Capture the cell that displays the provided text and extract its (X, Y) central coordinate. 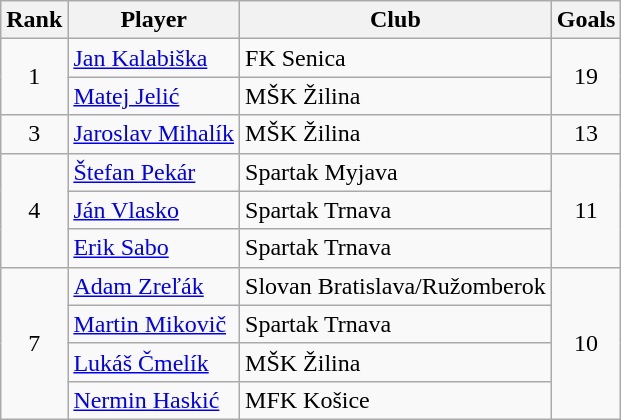
Player (154, 20)
Club (396, 20)
Nermin Haskić (154, 400)
13 (586, 134)
Štefan Pekár (154, 172)
Goals (586, 20)
10 (586, 343)
Adam Zreľák (154, 286)
1 (34, 77)
Ján Vlasko (154, 210)
Erik Sabo (154, 248)
Lukáš Čmelík (154, 362)
19 (586, 77)
MFK Košice (396, 400)
Martin Mikovič (154, 324)
FK Senica (396, 58)
Jan Kalabiška (154, 58)
Jaroslav Mihalík (154, 134)
7 (34, 343)
3 (34, 134)
Matej Jelić (154, 96)
Spartak Myjava (396, 172)
4 (34, 210)
11 (586, 210)
Rank (34, 20)
Slovan Bratislava/Ružomberok (396, 286)
